Extract the [x, y] coordinate from the center of the cell holding the provided text.  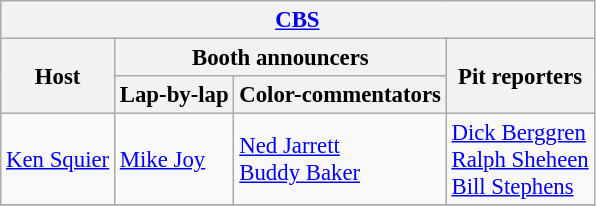
Pit reporters [520, 76]
Ned Jarrett Buddy Baker [340, 160]
Lap-by-lap [174, 95]
Color-commentators [340, 95]
Booth announcers [280, 58]
Ken Squier [58, 160]
CBS [298, 20]
Mike Joy [174, 160]
Host [58, 76]
Dick Berggren Ralph Sheheen Bill Stephens [520, 160]
